Pinpoint the cell where the given text exists, returning its [x, y] midpoint coordinate. 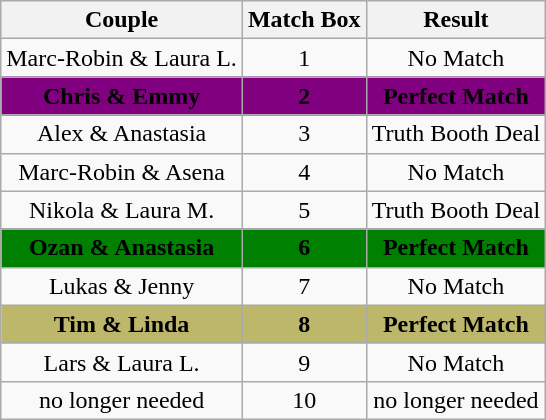
1 [304, 58]
Tim & Linda [122, 324]
Nikola & Laura M. [122, 210]
5 [304, 210]
Lukas & Jenny [122, 286]
8 [304, 324]
Chris & Emmy [122, 96]
Match Box [304, 20]
Ozan & Anastasia [122, 248]
Result [456, 20]
2 [304, 96]
Marc-Robin & Asena [122, 172]
6 [304, 248]
Couple [122, 20]
10 [304, 400]
7 [304, 286]
4 [304, 172]
9 [304, 362]
Lars & Laura L. [122, 362]
Marc-Robin & Laura L. [122, 58]
Alex & Anastasia [122, 134]
3 [304, 134]
